Pinpoint the cell where the given text exists, returning its [x, y] midpoint coordinate. 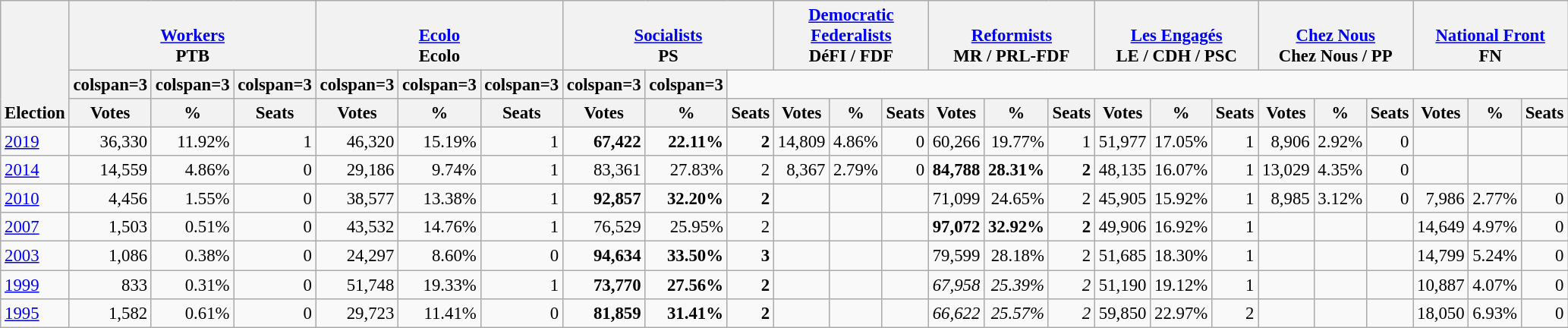
3.12% [1340, 199]
51,748 [357, 285]
25.95% [686, 227]
24,297 [357, 256]
73,770 [603, 285]
94,634 [603, 256]
Democratic FederalistsDéFI / FDF [851, 36]
2.79% [856, 170]
31.41% [686, 313]
25.57% [1017, 313]
Les EngagésLE / CDH / PSC [1176, 36]
8,367 [801, 170]
17.05% [1181, 142]
SocialistsPS [668, 36]
51,977 [1122, 142]
7,986 [1440, 199]
14.76% [439, 227]
14,559 [110, 170]
0.38% [192, 256]
2019 [35, 142]
3 [750, 256]
2007 [35, 227]
13,029 [1286, 170]
1995 [35, 313]
33.50% [686, 256]
4,456 [110, 199]
1999 [35, 285]
5.24% [1495, 256]
0.61% [192, 313]
59,850 [1122, 313]
22.97% [1181, 313]
Election [35, 64]
84,788 [956, 170]
8,985 [1286, 199]
16.07% [1181, 170]
14,799 [1440, 256]
National FrontFN [1491, 36]
92,857 [603, 199]
19.77% [1017, 142]
11.41% [439, 313]
2.92% [1340, 142]
83,361 [603, 170]
27.83% [686, 170]
32.92% [1017, 227]
4.35% [1340, 170]
Chez NousChez Nous / PP [1336, 36]
14,649 [1440, 227]
71,099 [956, 199]
27.56% [686, 285]
18.30% [1181, 256]
10,887 [1440, 285]
19.12% [1181, 285]
29,186 [357, 170]
67,422 [603, 142]
1,582 [110, 313]
43,532 [357, 227]
22.11% [686, 142]
4.97% [1495, 227]
29,723 [357, 313]
0.31% [192, 285]
28.31% [1017, 170]
51,685 [1122, 256]
1,503 [110, 227]
2003 [35, 256]
32.20% [686, 199]
28.18% [1017, 256]
ReformistsMR / PRL-FDF [1011, 36]
19.33% [439, 285]
76,529 [603, 227]
15.92% [1181, 199]
97,072 [956, 227]
8.60% [439, 256]
4.07% [1495, 285]
81,859 [603, 313]
38,577 [357, 199]
67,958 [956, 285]
45,905 [1122, 199]
WorkersPTB [193, 36]
2014 [35, 170]
51,190 [1122, 285]
2.77% [1495, 199]
2010 [35, 199]
18,050 [1440, 313]
24.65% [1017, 199]
66,622 [956, 313]
14,809 [801, 142]
11.92% [192, 142]
1,086 [110, 256]
13.38% [439, 199]
6.93% [1495, 313]
16.92% [1181, 227]
48,135 [1122, 170]
1.55% [192, 199]
EcoloEcolo [439, 36]
15.19% [439, 142]
60,266 [956, 142]
49,906 [1122, 227]
9.74% [439, 170]
79,599 [956, 256]
25.39% [1017, 285]
8,906 [1286, 142]
0.51% [192, 227]
46,320 [357, 142]
833 [110, 285]
36,330 [110, 142]
